Locate the cell with the specified text and output its (x, y) center coordinate. 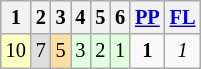
FL (183, 17)
10 (16, 51)
4 (80, 17)
7 (41, 51)
PP (148, 17)
6 (120, 17)
